Determine the [x, y] coordinate at the center of the cell enclosing the given text.  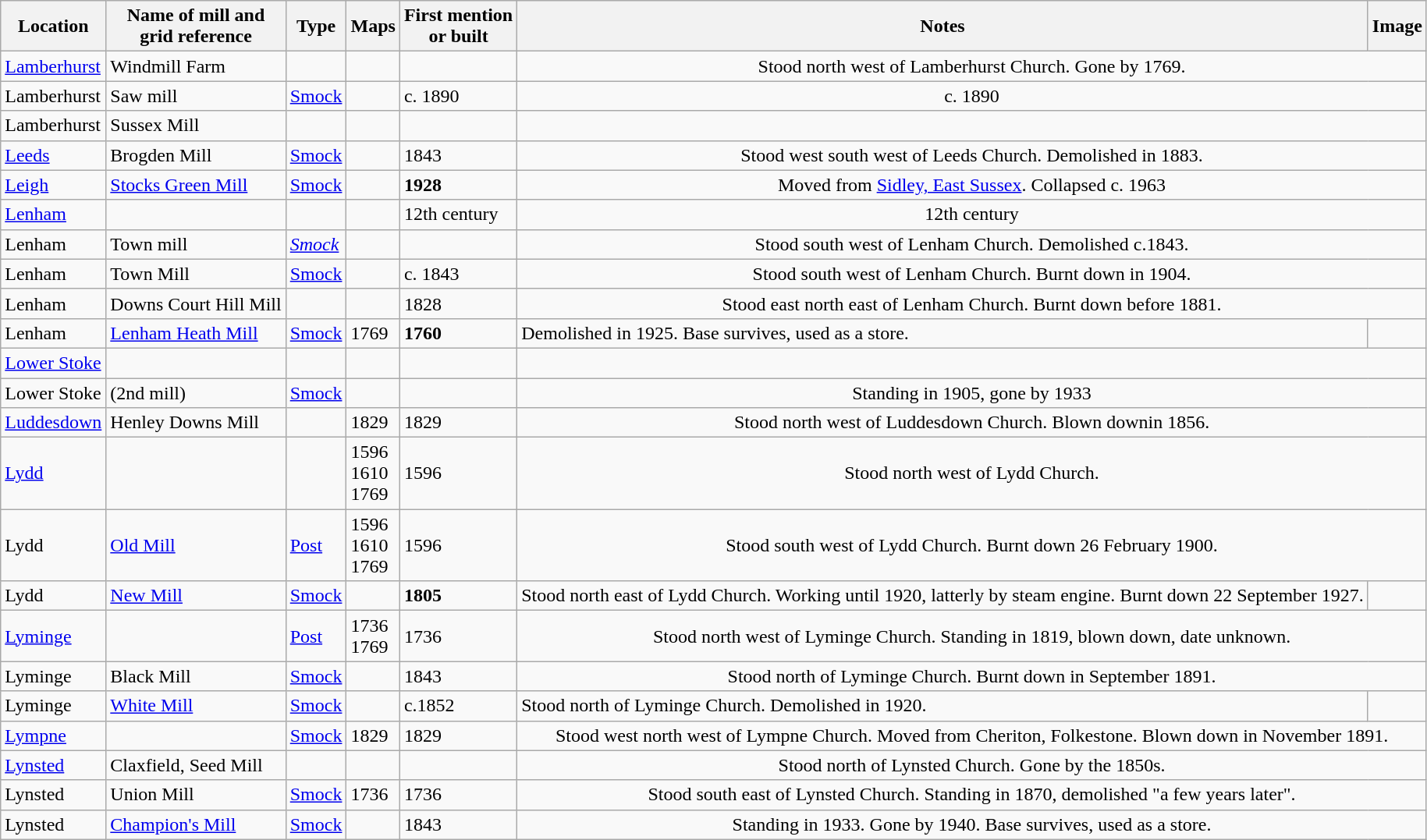
Standing in 1933. Gone by 1940. Base survives, used as a store. [972, 824]
White Mill [196, 706]
Luddesdown [53, 423]
First mentionor built [458, 27]
Stocks Green Mill [196, 185]
Leeds [53, 155]
Image [1397, 27]
c. 1843 [458, 274]
Old Mill [196, 545]
Stood south east of Lynsted Church. Standing in 1870, demolished "a few years later". [972, 795]
Location [53, 27]
Downs Court Hill Mill [196, 303]
Demolished in 1925. Base survives, used as a store. [942, 333]
Stood north of Lyminge Church. Burnt down in September 1891. [972, 676]
(2nd mill) [196, 392]
Stood north west of Luddesdown Church. Blown downin 1856. [972, 423]
Black Mill [196, 676]
Union Mill [196, 795]
Stood north west of Lydd Church. [972, 473]
Stood south west of Lydd Church. Burnt down 26 February 1900. [972, 545]
Claxfield, Seed Mill [196, 765]
Stood north west of Lamberhurst Church. Gone by 1769. [972, 66]
Maps [373, 27]
c.1852 [458, 706]
Standing in 1905, gone by 1933 [972, 392]
Stood north of Lyminge Church. Demolished in 1920. [942, 706]
Windmill Farm [196, 66]
New Mill [196, 596]
Stood east north east of Lenham Church. Burnt down before 1881. [972, 303]
Henley Downs Mill [196, 423]
1928 [458, 185]
Saw mill [196, 96]
Name of mill andgrid reference [196, 27]
Moved from Sidley, East Sussex. Collapsed c. 1963 [972, 185]
Stood north west of Lyminge Church. Standing in 1819, blown down, date unknown. [972, 636]
Leigh [53, 185]
Sussex Mill [196, 126]
1769 [373, 333]
Champion's Mill [196, 824]
Stood north east of Lydd Church. Working until 1920, latterly by steam engine. Burnt down 22 September 1927. [942, 596]
Town Mill [196, 274]
Stood south west of Lenham Church. Burnt down in 1904. [972, 274]
Lympne [53, 735]
Town mill [196, 244]
Stood south west of Lenham Church. Demolished c.1843. [972, 244]
1828 [458, 303]
Brogden Mill [196, 155]
17361769 [373, 636]
Lenham Heath Mill [196, 333]
Stood west south west of Leeds Church. Demolished in 1883. [972, 155]
Notes [942, 27]
Type [316, 27]
1805 [458, 596]
1760 [458, 333]
Stood west north west of Lympne Church. Moved from Cheriton, Folkestone. Blown down in November 1891. [972, 735]
Stood north of Lynsted Church. Gone by the 1850s. [972, 765]
